From the cell containing the given text, extract its center point as (X, Y) coordinate. 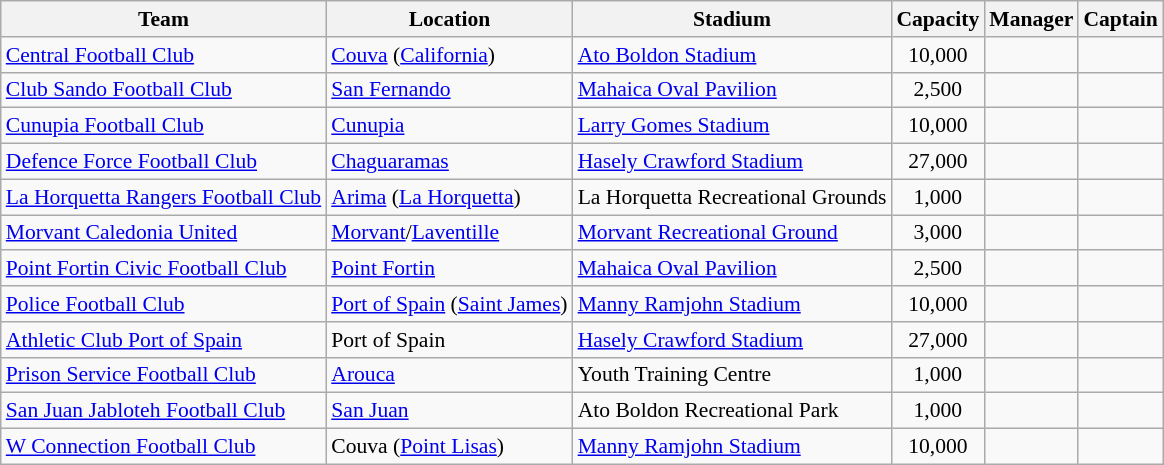
Chaguaramas (449, 162)
Cunupia Football Club (164, 126)
Arouca (449, 375)
Larry Gomes Stadium (732, 126)
Captain (1120, 19)
San Juan Jabloteh Football Club (164, 411)
La Horquetta Recreational Grounds (732, 197)
Prison Service Football Club (164, 375)
Ato Boldon Recreational Park (732, 411)
Morvant Caledonia United (164, 233)
Point Fortin Civic Football Club (164, 269)
Central Football Club (164, 55)
San Fernando (449, 90)
Club Sando Football Club (164, 90)
Defence Force Football Club (164, 162)
Port of Spain (Saint James) (449, 304)
Morvant/Laventille (449, 233)
Point Fortin (449, 269)
Manager (1031, 19)
Cunupia (449, 126)
Couva (Point Lisas) (449, 447)
Morvant Recreational Ground (732, 233)
W Connection Football Club (164, 447)
San Juan (449, 411)
Port of Spain (449, 340)
Capacity (938, 19)
Police Football Club (164, 304)
3,000 (938, 233)
Stadium (732, 19)
Athletic Club Port of Spain (164, 340)
Youth Training Centre (732, 375)
La Horquetta Rangers Football Club (164, 197)
Couva (California) (449, 55)
Arima (La Horquetta) (449, 197)
Team (164, 19)
Ato Boldon Stadium (732, 55)
Location (449, 19)
